Extract the (X, Y) coordinate from the center of the cell holding the provided text.  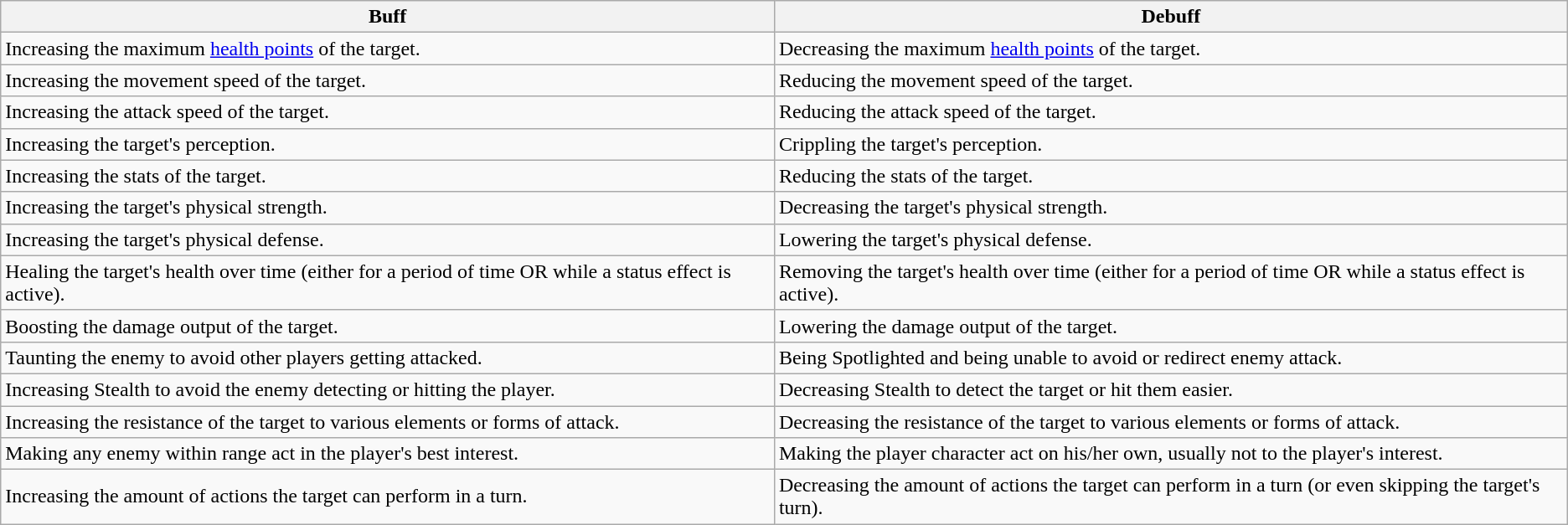
Crippling the target's perception. (1171, 144)
Increasing the movement speed of the target. (388, 80)
Reducing the stats of the target. (1171, 176)
Increasing the resistance of the target to various elements or forms of attack. (388, 421)
Decreasing the amount of actions the target can perform in a turn (or even skipping the target's turn). (1171, 497)
Boosting the damage output of the target. (388, 326)
Increasing the attack speed of the target. (388, 112)
Debuff (1171, 17)
Making the player character act on his/her own, usually not to the player's interest. (1171, 454)
Increasing Stealth to avoid the enemy detecting or hitting the player. (388, 389)
Decreasing the target's physical strength. (1171, 208)
Increasing the maximum health points of the target. (388, 49)
Decreasing Stealth to detect the target or hit them easier. (1171, 389)
Lowering the damage output of the target. (1171, 326)
Making any enemy within range act in the player's best interest. (388, 454)
Reducing the attack speed of the target. (1171, 112)
Increasing the amount of actions the target can perform in a turn. (388, 497)
Decreasing the maximum health points of the target. (1171, 49)
Increasing the target's physical defense. (388, 239)
Increasing the target's physical strength. (388, 208)
Lowering the target's physical defense. (1171, 239)
Healing the target's health over time (either for a period of time OR while a status effect is active). (388, 283)
Being Spotlighted and being unable to avoid or redirect enemy attack. (1171, 358)
Increasing the target's perception. (388, 144)
Buff (388, 17)
Removing the target's health over time (either for a period of time OR while a status effect is active). (1171, 283)
Increasing the stats of the target. (388, 176)
Decreasing the resistance of the target to various elements or forms of attack. (1171, 421)
Taunting the enemy to avoid other players getting attacked. (388, 358)
Reducing the movement speed of the target. (1171, 80)
